Detect which cell encompasses the target text, then output its (x, y) center coordinate. 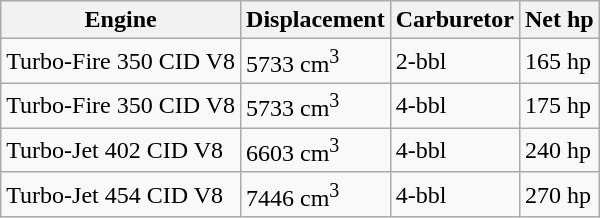
Displacement (316, 20)
240 hp (559, 150)
Carburetor (454, 20)
6603 cm3 (316, 150)
175 hp (559, 106)
Engine (121, 20)
165 hp (559, 62)
2-bbl (454, 62)
Turbo-Jet 454 CID V8 (121, 194)
Turbo-Jet 402 CID V8 (121, 150)
270 hp (559, 194)
7446 cm3 (316, 194)
Net hp (559, 20)
